Find where the given text appears and provide that cell's center as [x, y] coordinate. 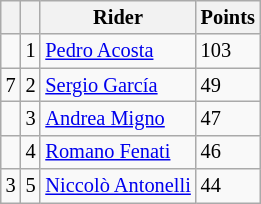
Rider [118, 17]
49 [228, 85]
4 [31, 152]
Romano Fenati [118, 152]
7 [11, 85]
2 [31, 85]
Sergio García [118, 85]
Andrea Migno [118, 118]
Niccolò Antonelli [118, 186]
103 [228, 51]
Points [228, 17]
44 [228, 186]
5 [31, 186]
46 [228, 152]
47 [228, 118]
Pedro Acosta [118, 51]
1 [31, 51]
